Scan for the cell matching the given text and deliver its (X, Y) coordinate at center. 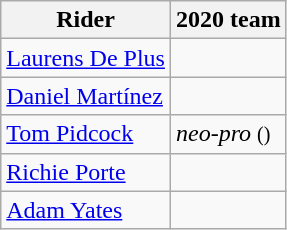
Adam Yates (86, 210)
Laurens De Plus (86, 58)
neo-pro () (228, 134)
Richie Porte (86, 172)
2020 team (228, 20)
Daniel Martínez (86, 96)
Rider (86, 20)
Tom Pidcock (86, 134)
